Identify which cell holds the provided text, then report its (X, Y) central coordinate. 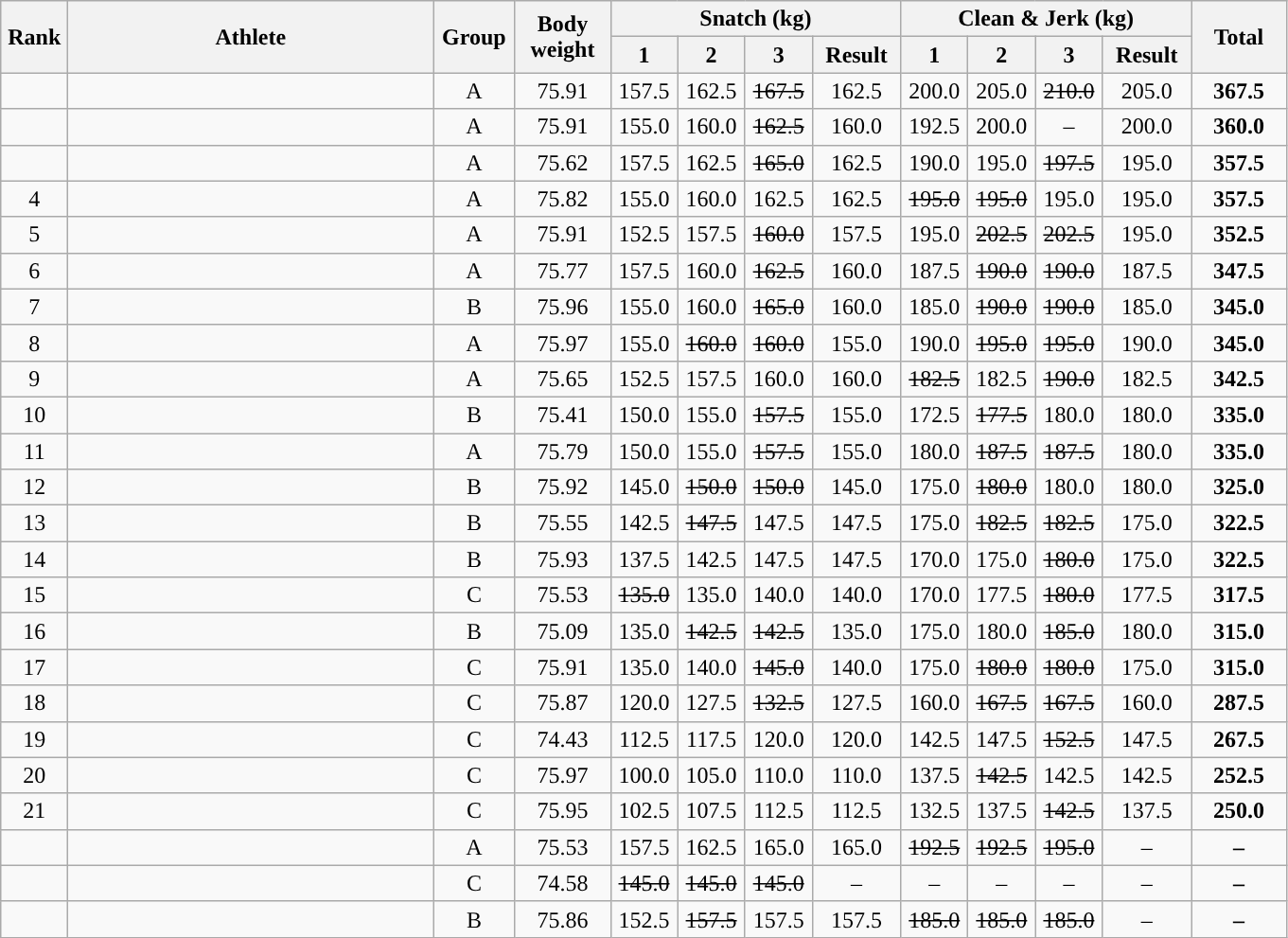
9 (34, 379)
13 (34, 523)
75.09 (562, 631)
11 (34, 451)
74.43 (562, 739)
75.79 (562, 451)
7 (34, 307)
21 (34, 811)
17 (34, 667)
Rank (34, 37)
74.58 (562, 883)
Group (474, 37)
342.5 (1238, 379)
75.55 (562, 523)
14 (34, 559)
75.82 (562, 199)
75.95 (562, 811)
252.5 (1238, 775)
287.5 (1238, 703)
210.0 (1069, 91)
102.5 (644, 811)
Body weight (562, 37)
75.77 (562, 271)
Athlete (251, 37)
5 (34, 235)
172.5 (935, 415)
75.86 (562, 919)
19 (34, 739)
75.93 (562, 559)
267.5 (1238, 739)
75.41 (562, 415)
75.92 (562, 487)
Total (1238, 37)
16 (34, 631)
75.62 (562, 163)
197.5 (1069, 163)
75.87 (562, 703)
75.65 (562, 379)
250.0 (1238, 811)
12 (34, 487)
75.96 (562, 307)
105.0 (712, 775)
107.5 (712, 811)
4 (34, 199)
117.5 (712, 739)
352.5 (1238, 235)
325.0 (1238, 487)
317.5 (1238, 595)
15 (34, 595)
367.5 (1238, 91)
Snatch (kg) (755, 19)
10 (34, 415)
347.5 (1238, 271)
100.0 (644, 775)
6 (34, 271)
18 (34, 703)
20 (34, 775)
8 (34, 343)
360.0 (1238, 127)
Clean & Jerk (kg) (1047, 19)
